Output the (x, y) coordinate of the center of the cell containing the given text.  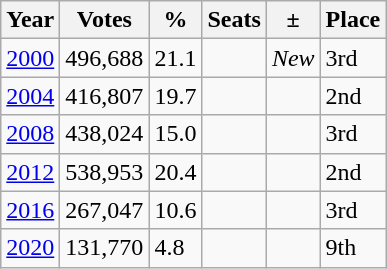
% (176, 20)
2020 (30, 248)
496,688 (104, 58)
Seats (234, 20)
Votes (104, 20)
9th (353, 248)
Place (353, 20)
2012 (30, 172)
438,024 (104, 134)
4.8 (176, 248)
2000 (30, 58)
2004 (30, 96)
2008 (30, 134)
Year (30, 20)
21.1 (176, 58)
538,953 (104, 172)
New (293, 58)
19.7 (176, 96)
131,770 (104, 248)
2016 (30, 210)
15.0 (176, 134)
10.6 (176, 210)
20.4 (176, 172)
± (293, 20)
267,047 (104, 210)
416,807 (104, 96)
